From the cell containing the given text, extract its center point as [x, y] coordinate. 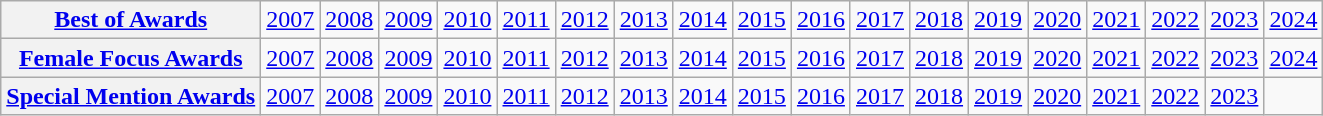
Best of Awards [131, 20]
Special Mention Awards [131, 96]
Female Focus Awards [131, 58]
